Output the (x, y) coordinate of the center of the cell containing the given text.  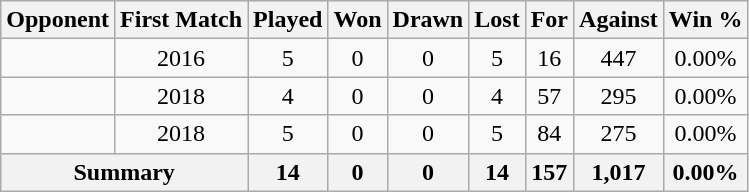
295 (619, 96)
Opponent (58, 20)
57 (549, 96)
Played (288, 20)
447 (619, 58)
84 (549, 134)
275 (619, 134)
Won (358, 20)
Drawn (428, 20)
1,017 (619, 172)
For (549, 20)
Lost (497, 20)
2016 (182, 58)
Summary (124, 172)
First Match (182, 20)
16 (549, 58)
Against (619, 20)
157 (549, 172)
Win % (706, 20)
